Extract the (X, Y) coordinate from the center of the cell holding the provided text.  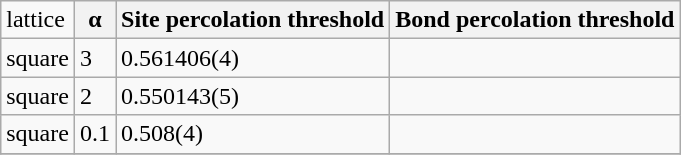
0.561406(4) (253, 58)
0.1 (94, 134)
3 (94, 58)
α (94, 20)
0.508(4) (253, 134)
Site percolation threshold (253, 20)
0.550143(5) (253, 96)
lattice (38, 20)
Bond percolation threshold (535, 20)
2 (94, 96)
